Identify which cell holds the provided text, then report its (X, Y) central coordinate. 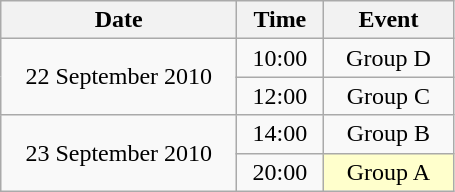
20:00 (280, 172)
Group D (388, 58)
10:00 (280, 58)
23 September 2010 (119, 153)
22 September 2010 (119, 77)
Group B (388, 134)
14:00 (280, 134)
Date (119, 20)
Group C (388, 96)
Group A (388, 172)
12:00 (280, 96)
Event (388, 20)
Time (280, 20)
